Extract the (X, Y) coordinate from the center of the cell holding the provided text.  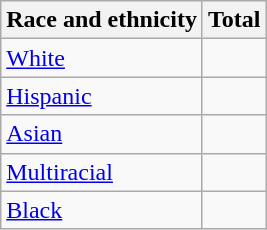
Multiracial (102, 172)
Asian (102, 134)
Black (102, 210)
Hispanic (102, 96)
White (102, 58)
Race and ethnicity (102, 20)
Total (234, 20)
